Determine the (X, Y) coordinate at the center of the cell enclosing the given text.  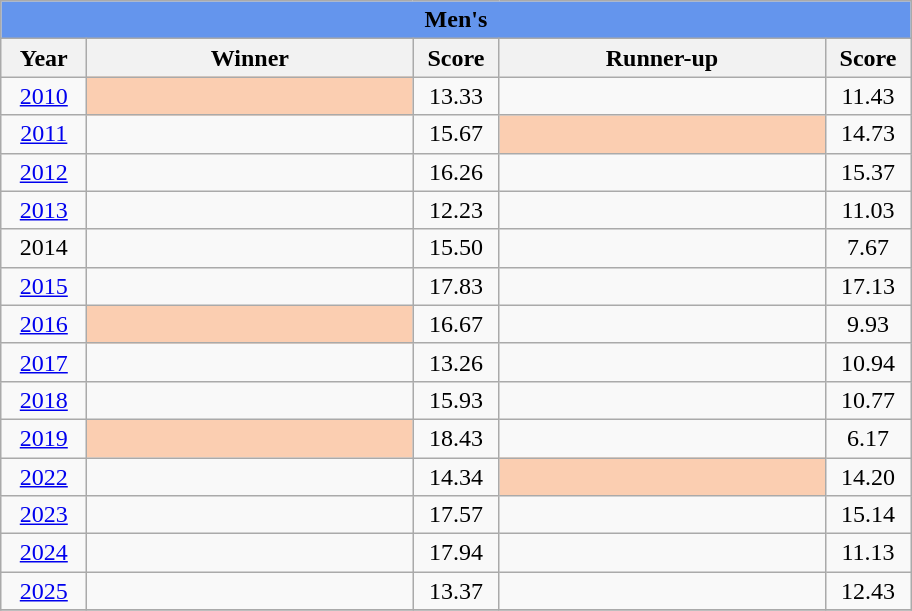
18.43 (456, 438)
2010 (44, 96)
13.37 (456, 591)
17.13 (868, 286)
10.94 (868, 362)
14.20 (868, 477)
14.34 (456, 477)
13.26 (456, 362)
15.14 (868, 515)
13.33 (456, 96)
2012 (44, 172)
11.43 (868, 96)
12.43 (868, 591)
11.13 (868, 553)
Men's (456, 20)
9.93 (868, 324)
14.73 (868, 134)
2015 (44, 286)
2022 (44, 477)
12.23 (456, 210)
2018 (44, 400)
15.50 (456, 248)
7.67 (868, 248)
2023 (44, 515)
15.93 (456, 400)
16.67 (456, 324)
6.17 (868, 438)
2016 (44, 324)
15.37 (868, 172)
2024 (44, 553)
17.83 (456, 286)
2011 (44, 134)
2019 (44, 438)
17.57 (456, 515)
2025 (44, 591)
2014 (44, 248)
10.77 (868, 400)
17.94 (456, 553)
2017 (44, 362)
16.26 (456, 172)
Runner-up (662, 58)
Winner (250, 58)
Year (44, 58)
11.03 (868, 210)
15.67 (456, 134)
2013 (44, 210)
